Identify which cell holds the provided text, then report its [X, Y] central coordinate. 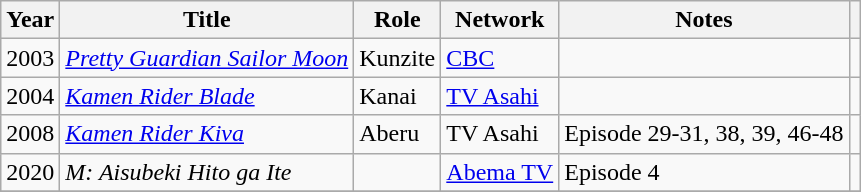
Episode 4 [704, 172]
Kanai [398, 96]
Title [207, 20]
M: Aisubeki Hito ga Ite [207, 172]
Episode 29-31, 38, 39, 46-48 [704, 134]
CBC [500, 58]
Kamen Rider Blade [207, 96]
Pretty Guardian Sailor Moon [207, 58]
Network [500, 20]
Notes [704, 20]
Aberu [398, 134]
Role [398, 20]
2020 [30, 172]
Kamen Rider Kiva [207, 134]
Kunzite [398, 58]
Abema TV [500, 172]
2003 [30, 58]
2008 [30, 134]
2004 [30, 96]
Year [30, 20]
